Locate the cell with the specified text and output its [x, y] center coordinate. 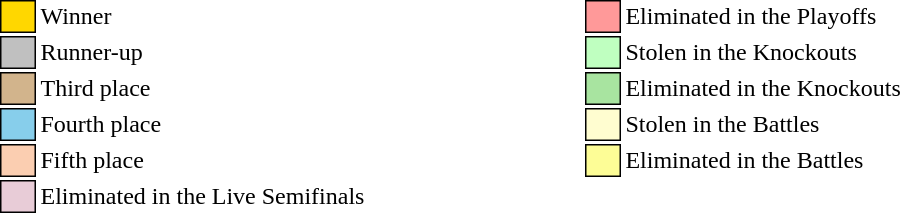
Fifth place [202, 160]
Fourth place [202, 124]
Third place [202, 88]
Eliminated in the Live Semifinals [202, 196]
Winner [202, 16]
Runner-up [202, 52]
